Detect which cell encompasses the target text, then output its (x, y) center coordinate. 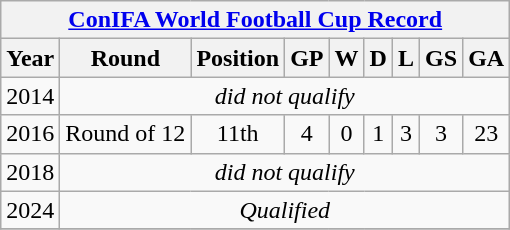
2014 (30, 96)
2016 (30, 134)
L (406, 58)
1 (378, 134)
D (378, 58)
W (346, 58)
Round of 12 (126, 134)
2018 (30, 172)
Qualified (285, 210)
Position (238, 58)
4 (307, 134)
11th (238, 134)
23 (486, 134)
GP (307, 58)
ConIFA World Football Cup Record (256, 20)
2024 (30, 210)
GS (442, 58)
Year (30, 58)
Round (126, 58)
0 (346, 134)
GA (486, 58)
